For the text-containing cell, return its midpoint in [x, y] coordinate format. 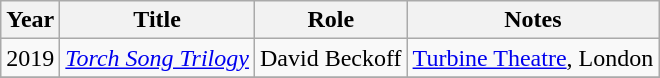
Torch Song Trilogy [158, 58]
Role [330, 20]
Notes [533, 20]
2019 [30, 58]
David Beckoff [330, 58]
Turbine Theatre, London [533, 58]
Year [30, 20]
Title [158, 20]
